Scan for the cell matching the given text and deliver its (X, Y) coordinate at center. 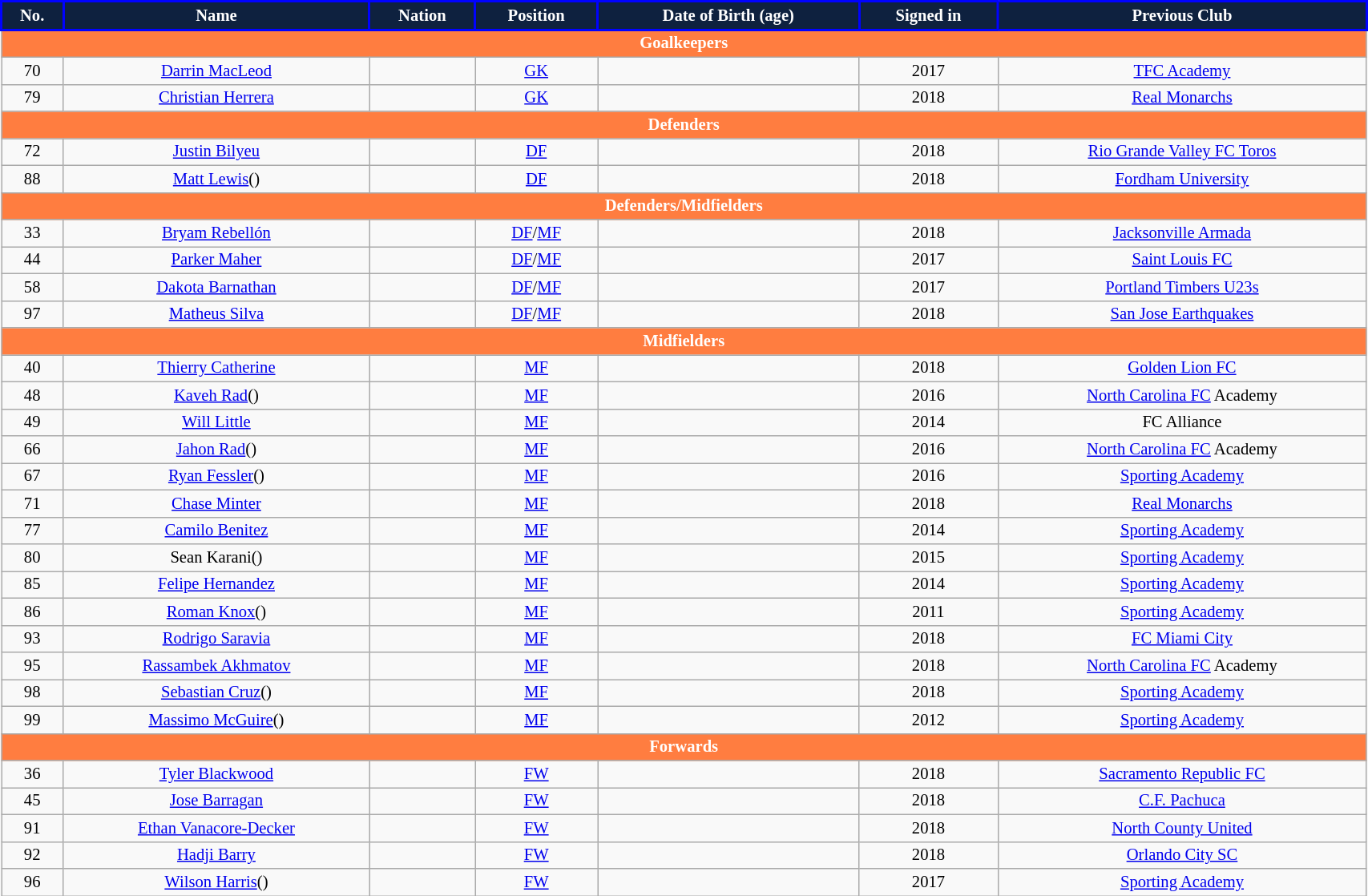
Darrin MacLeod (216, 71)
Kaveh Rad() (216, 395)
Will Little (216, 422)
79 (32, 98)
85 (32, 584)
Justin Bilyeu (216, 151)
Rio Grande Valley FC Toros (1182, 151)
TFC Academy (1182, 71)
Midfielders (684, 341)
91 (32, 828)
36 (32, 773)
2012 (928, 720)
33 (32, 233)
44 (32, 260)
45 (32, 801)
Rassambek Akhmatov (216, 666)
98 (32, 692)
Hadji Barry (216, 855)
Name (216, 14)
70 (32, 71)
92 (32, 855)
FC Alliance (1182, 422)
Tyler Blackwood (216, 773)
Ryan Fessler() (216, 476)
86 (32, 611)
No. (32, 14)
Rodrigo Saravia (216, 639)
Parker Maher (216, 260)
77 (32, 531)
Fordham University (1182, 179)
Orlando City SC (1182, 855)
93 (32, 639)
97 (32, 314)
Goalkeepers (684, 42)
Defenders (684, 124)
Jahon Rad() (216, 450)
2011 (928, 611)
99 (32, 720)
49 (32, 422)
Camilo Benitez (216, 531)
FC Miami City (1182, 639)
2015 (928, 557)
Sean Karani() (216, 557)
Ethan Vanacore-Decker (216, 828)
Nation (422, 14)
Sebastian Cruz() (216, 692)
Date of Birth (age) (728, 14)
95 (32, 666)
C.F. Pachuca (1182, 801)
Matt Lewis() (216, 179)
North County United (1182, 828)
Christian Herrera (216, 98)
71 (32, 503)
Dakota Barnathan (216, 287)
Matheus Silva (216, 314)
Bryam Rebellón (216, 233)
72 (32, 151)
Signed in (928, 14)
Felipe Hernandez (216, 584)
88 (32, 179)
Thierry Catherine (216, 368)
67 (32, 476)
Wilson Harris() (216, 882)
San Jose Earthquakes (1182, 314)
96 (32, 882)
58 (32, 287)
Position (537, 14)
Previous Club (1182, 14)
Massimo McGuire() (216, 720)
Portland Timbers U23s (1182, 287)
Saint Louis FC (1182, 260)
Golden Lion FC (1182, 368)
66 (32, 450)
Jacksonville Armada (1182, 233)
Defenders/Midfielders (684, 206)
Chase Minter (216, 503)
40 (32, 368)
80 (32, 557)
48 (32, 395)
Sacramento Republic FC (1182, 773)
Roman Knox() (216, 611)
Jose Barragan (216, 801)
Forwards (684, 747)
